Pinpoint the cell where the given text exists, returning its [X, Y] midpoint coordinate. 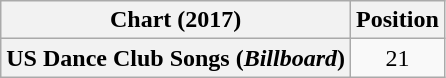
Position [398, 20]
US Dance Club Songs (Billboard) [176, 58]
21 [398, 58]
Chart (2017) [176, 20]
